From the cell containing the given text, extract its center point as (X, Y) coordinate. 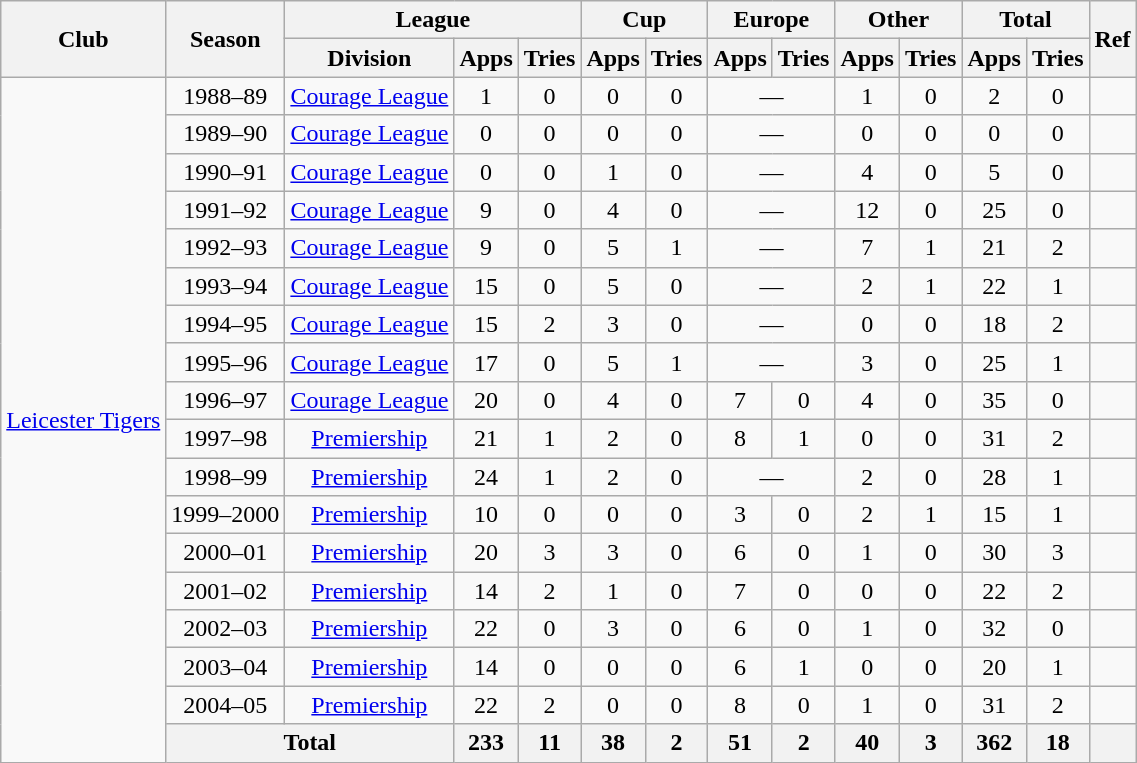
233 (486, 743)
1991–92 (226, 210)
1996–97 (226, 400)
362 (994, 743)
2003–04 (226, 667)
1992–93 (226, 248)
11 (550, 743)
1990–91 (226, 172)
Cup (644, 20)
30 (994, 553)
2002–03 (226, 629)
24 (486, 477)
12 (867, 210)
17 (486, 362)
1988–89 (226, 96)
40 (867, 743)
1995–96 (226, 362)
32 (994, 629)
1999–2000 (226, 515)
1989–90 (226, 134)
1993–94 (226, 286)
51 (740, 743)
1998–99 (226, 477)
Leicester Tigers (84, 420)
2004–05 (226, 705)
Season (226, 39)
1994–95 (226, 324)
Other (898, 20)
1997–98 (226, 438)
League (433, 20)
28 (994, 477)
35 (994, 400)
Club (84, 39)
Division (370, 58)
10 (486, 515)
Europe (772, 20)
2000–01 (226, 553)
Ref (1112, 39)
2001–02 (226, 591)
38 (613, 743)
